Find where the given text appears and provide that cell's center as (X, Y) coordinate. 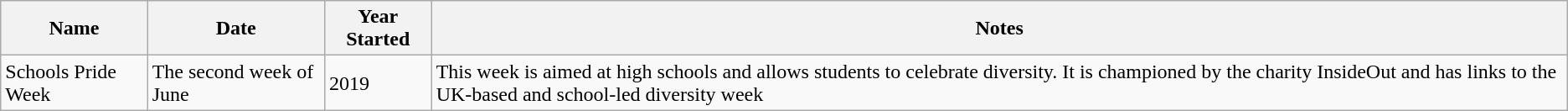
Notes (999, 29)
2019 (378, 82)
Year Started (378, 29)
Name (74, 29)
The second week of June (236, 82)
Schools Pride Week (74, 82)
Date (236, 29)
